Determine the (x, y) coordinate at the center of the cell enclosing the given text.  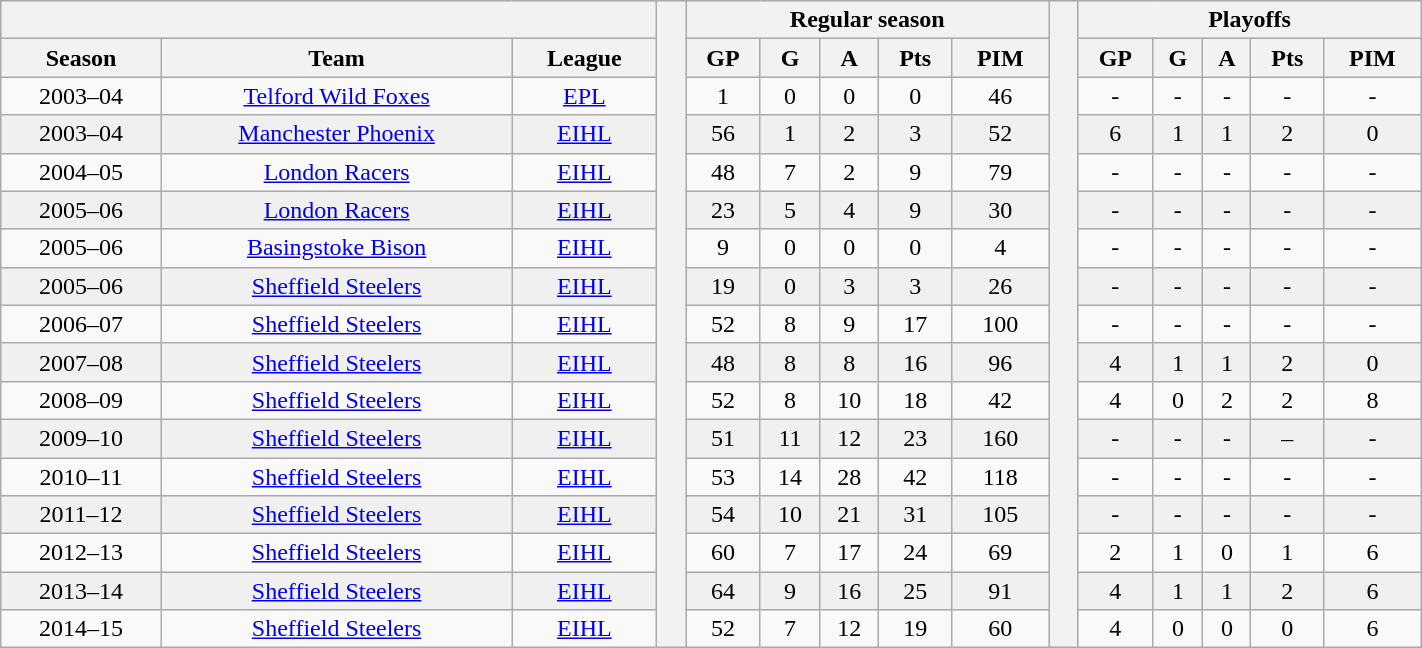
EPL (584, 96)
2013–14 (82, 591)
51 (724, 438)
56 (724, 134)
2010–11 (82, 477)
Regular season (868, 20)
118 (1000, 477)
54 (724, 515)
26 (1000, 286)
2004–05 (82, 172)
100 (1000, 324)
2007–08 (82, 362)
Playoffs (1250, 20)
2006–07 (82, 324)
46 (1000, 96)
2014–15 (82, 629)
5 (790, 210)
2008–09 (82, 400)
64 (724, 591)
105 (1000, 515)
53 (724, 477)
79 (1000, 172)
League (584, 58)
Telford Wild Foxes (336, 96)
91 (1000, 591)
28 (850, 477)
2011–12 (82, 515)
18 (916, 400)
2009–10 (82, 438)
30 (1000, 210)
69 (1000, 553)
25 (916, 591)
11 (790, 438)
96 (1000, 362)
Basingstoke Bison (336, 248)
Season (82, 58)
21 (850, 515)
Team (336, 58)
24 (916, 553)
2012–13 (82, 553)
31 (916, 515)
160 (1000, 438)
Manchester Phoenix (336, 134)
14 (790, 477)
– (1288, 438)
